Extract the [X, Y] coordinate from the center of the cell holding the provided text.  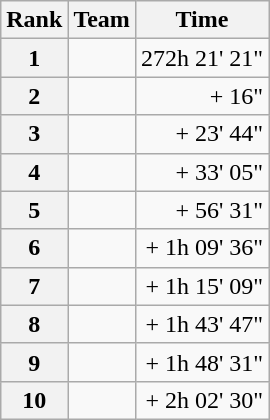
+ 1h 43' 47" [202, 324]
4 [34, 172]
+ 33' 05" [202, 172]
Rank [34, 20]
5 [34, 210]
2 [34, 96]
+ 1h 15' 09" [202, 286]
Team [102, 20]
+ 16" [202, 96]
+ 1h 48' 31" [202, 362]
10 [34, 400]
Time [202, 20]
+ 56' 31" [202, 210]
8 [34, 324]
9 [34, 362]
3 [34, 134]
7 [34, 286]
1 [34, 58]
+ 23' 44" [202, 134]
+ 1h 09' 36" [202, 248]
6 [34, 248]
272h 21' 21" [202, 58]
+ 2h 02' 30" [202, 400]
